Return (X, Y) of the center of cell containing provided text 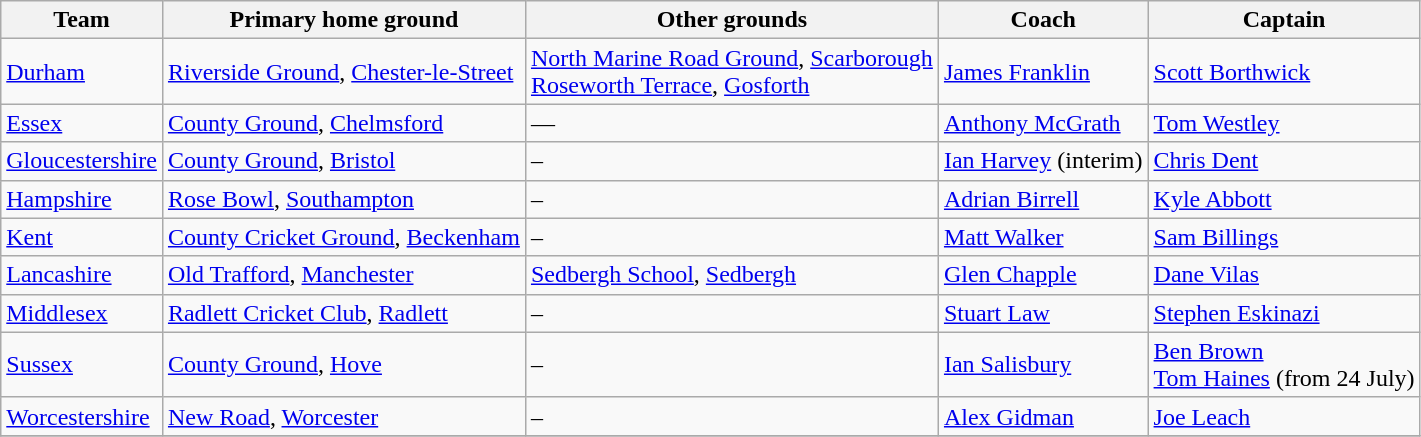
Primary home ground (344, 20)
Essex (82, 123)
Riverside Ground, Chester-le-Street (344, 72)
Rose Bowl, Southampton (344, 199)
James Franklin (1043, 72)
Middlesex (82, 313)
Sam Billings (1284, 237)
North Marine Road Ground, ScarboroughRoseworth Terrace, Gosforth (732, 72)
Other grounds (732, 20)
Ben Brown Tom Haines (from 24 July) (1284, 364)
Old Trafford, Manchester (344, 275)
Matt Walker (1043, 237)
Sedbergh School, Sedbergh (732, 275)
Sussex (82, 364)
— (732, 123)
Lancashire (82, 275)
Scott Borthwick (1284, 72)
Anthony McGrath (1043, 123)
Stephen Eskinazi (1284, 313)
Adrian Birrell (1043, 199)
County Ground, Chelmsford (344, 123)
Glen Chapple (1043, 275)
County Cricket Ground, Beckenham (344, 237)
Worcestershire (82, 416)
Dane Vilas (1284, 275)
Radlett Cricket Club, Radlett (344, 313)
New Road, Worcester (344, 416)
Chris Dent (1284, 161)
Ian Salisbury (1043, 364)
Hampshire (82, 199)
Kyle Abbott (1284, 199)
Tom Westley (1284, 123)
Stuart Law (1043, 313)
Kent (82, 237)
Ian Harvey (interim) (1043, 161)
Alex Gidman (1043, 416)
County Ground, Bristol (344, 161)
Coach (1043, 20)
Gloucestershire (82, 161)
Durham (82, 72)
Joe Leach (1284, 416)
Team (82, 20)
County Ground, Hove (344, 364)
Captain (1284, 20)
